Return the [x, y] coordinate for the center point of the cell that contains the specified text.  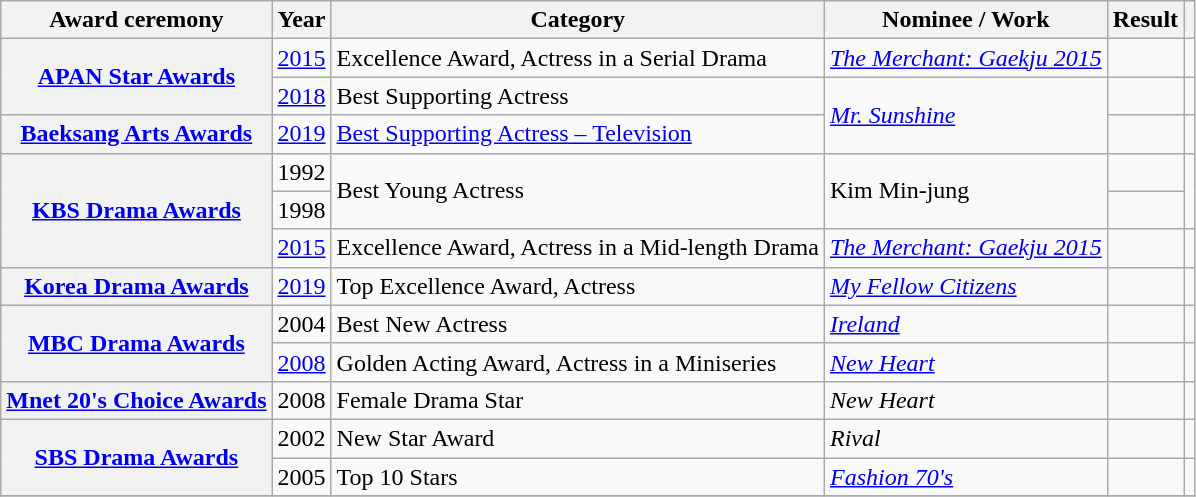
Best New Actress [578, 324]
Top Excellence Award, Actress [578, 286]
Fashion 70's [966, 477]
Ireland [966, 324]
Top 10 Stars [578, 477]
Korea Drama Awards [136, 286]
Golden Acting Award, Actress in a Miniseries [578, 362]
MBC Drama Awards [136, 343]
Baeksang Arts Awards [136, 134]
2005 [302, 477]
Year [302, 20]
KBS Drama Awards [136, 210]
2018 [302, 96]
Best Young Actress [578, 191]
Category [578, 20]
Mnet 20's Choice Awards [136, 400]
Nominee / Work [966, 20]
Female Drama Star [578, 400]
SBS Drama Awards [136, 457]
1992 [302, 172]
Excellence Award, Actress in a Serial Drama [578, 58]
New Star Award [578, 438]
My Fellow Citizens [966, 286]
2004 [302, 324]
Rival [966, 438]
Best Supporting Actress – Television [578, 134]
Kim Min-jung [966, 191]
1998 [302, 210]
Award ceremony [136, 20]
Result [1145, 20]
2002 [302, 438]
APAN Star Awards [136, 77]
Best Supporting Actress [578, 96]
Excellence Award, Actress in a Mid-length Drama [578, 248]
Mr. Sunshine [966, 115]
